Return (X, Y) of the center of cell containing provided text 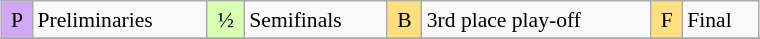
B (404, 20)
3rd place play-off (537, 20)
Semifinals (316, 20)
Preliminaries (120, 20)
½ (226, 20)
P (18, 20)
Final (720, 20)
F (666, 20)
